Detect which cell encompasses the target text, then output its [X, Y] center coordinate. 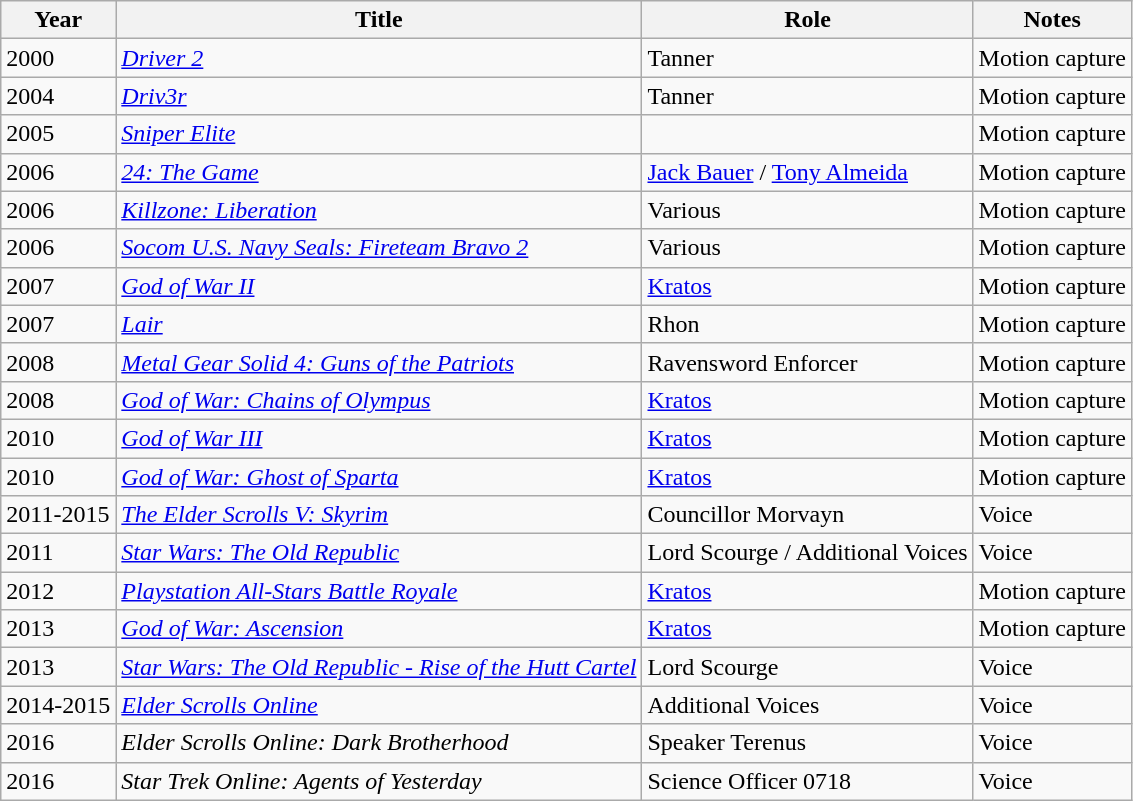
Socom U.S. Navy Seals: Fireteam Bravo 2 [379, 248]
Notes [1052, 20]
Playstation All-Stars Battle Royale [379, 591]
Jack Bauer / Tony Almeida [808, 172]
Star Wars: The Old Republic - Rise of the Hutt Cartel [379, 667]
Driver 2 [379, 58]
God of War III [379, 438]
2012 [58, 591]
Rhon [808, 324]
2004 [58, 96]
2000 [58, 58]
God of War II [379, 286]
Metal Gear Solid 4: Guns of the Patriots [379, 362]
2011 [58, 553]
Killzone: Liberation [379, 210]
Elder Scrolls Online: Dark Brotherhood [379, 743]
Sniper Elite [379, 134]
2005 [58, 134]
Lord Scourge [808, 667]
Role [808, 20]
24: The Game [379, 172]
Year [58, 20]
2014-2015 [58, 705]
2011-2015 [58, 515]
Ravensword Enforcer [808, 362]
Speaker Terenus [808, 743]
Driv3r [379, 96]
Science Officer 0718 [808, 781]
The Elder Scrolls V: Skyrim [379, 515]
Lair [379, 324]
God of War: Ghost of Sparta [379, 477]
Additional Voices [808, 705]
Councillor Morvayn [808, 515]
Title [379, 20]
God of War: Ascension [379, 629]
Lord Scourge / Additional Voices [808, 553]
God of War: Chains of Olympus [379, 400]
Elder Scrolls Online [379, 705]
Star Wars: The Old Republic [379, 553]
Star Trek Online: Agents of Yesterday [379, 781]
